Provide the [x, y] coordinate of the cell's center where the given text is located.  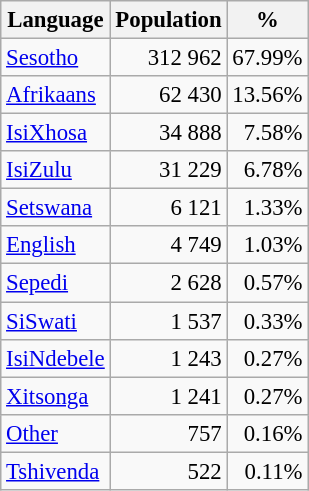
6 121 [168, 208]
Other [56, 433]
6.78% [268, 170]
Sepedi [56, 283]
% [268, 20]
1 241 [168, 396]
IsiXhosa [56, 133]
62 430 [168, 95]
1 243 [168, 358]
0.33% [268, 321]
522 [168, 471]
757 [168, 433]
Population [168, 20]
Setswana [56, 208]
Language [56, 20]
4 749 [168, 245]
1 537 [168, 321]
Sesotho [56, 58]
IsiNdebele [56, 358]
0.16% [268, 433]
31 229 [168, 170]
67.99% [268, 58]
English [56, 245]
1.33% [268, 208]
Afrikaans [56, 95]
SiSwati [56, 321]
7.58% [268, 133]
1.03% [268, 245]
312 962 [168, 58]
0.11% [268, 471]
2 628 [168, 283]
Xitsonga [56, 396]
34 888 [168, 133]
0.57% [268, 283]
IsiZulu [56, 170]
Tshivenda [56, 471]
13.56% [268, 95]
